Return the [x, y] coordinate for the center point of the cell that contains the specified text.  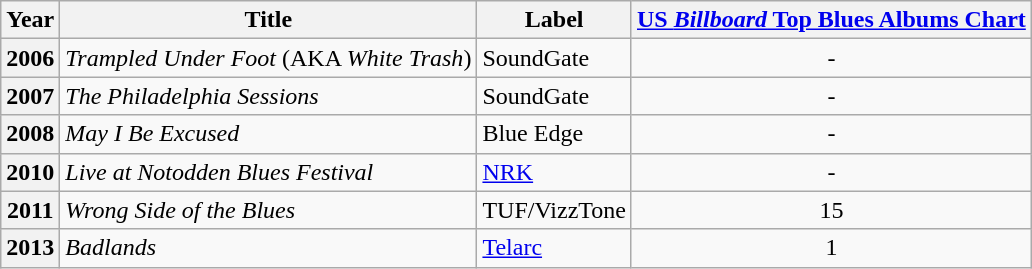
2006 [30, 58]
2010 [30, 172]
Trampled Under Foot (AKA White Trash) [268, 58]
2008 [30, 134]
Blue Edge [554, 134]
1 [831, 248]
Badlands [268, 248]
Year [30, 20]
NRK [554, 172]
May I Be Excused [268, 134]
2013 [30, 248]
Live at Notodden Blues Festival [268, 172]
2007 [30, 96]
2011 [30, 210]
TUF/VizzTone [554, 210]
Telarc [554, 248]
Label [554, 20]
US Billboard Top Blues Albums Chart [831, 20]
15 [831, 210]
Title [268, 20]
The Philadelphia Sessions [268, 96]
Wrong Side of the Blues [268, 210]
